Capture the cell that displays the provided text and extract its (x, y) central coordinate. 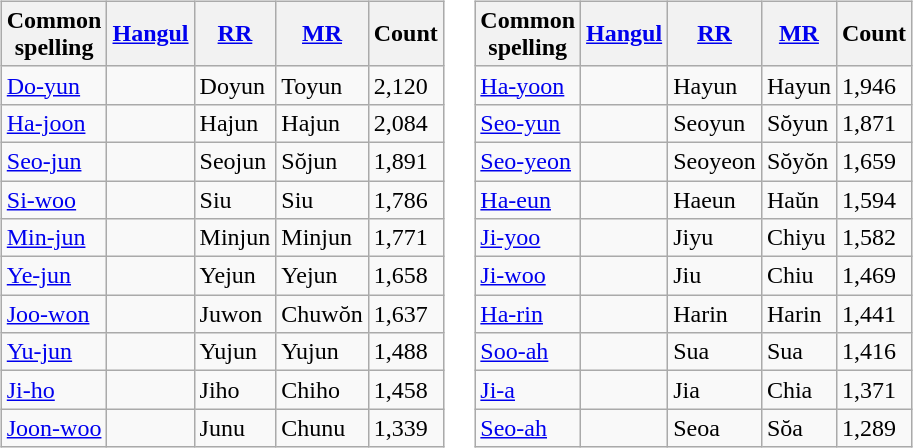
Toyun (322, 85)
1,469 (874, 276)
Joon-woo (54, 428)
Chia (798, 390)
Seoyeon (715, 161)
Seoa (715, 428)
Jiho (235, 390)
Chuwŏn (322, 314)
Chunu (322, 428)
Junu (235, 428)
Doyun (235, 85)
Seo-yun (528, 123)
Seo-ah (528, 428)
1,594 (874, 199)
Chiyu (798, 238)
Seo-yeon (528, 161)
1,441 (874, 314)
1,871 (874, 123)
1,289 (874, 428)
Chiho (322, 390)
1,488 (406, 352)
Yu-jun (54, 352)
Sŏjun (322, 161)
Ha-joon (54, 123)
1,771 (406, 238)
1,416 (874, 352)
1,339 (406, 428)
Jiyu (715, 238)
Sŏa (798, 428)
2,084 (406, 123)
Ji-yoo (528, 238)
Juwon (235, 314)
1,658 (406, 276)
Seojun (235, 161)
1,891 (406, 161)
Haŭn (798, 199)
Chiu (798, 276)
Haeun (715, 199)
1,458 (406, 390)
Ha-eun (528, 199)
Ji-a (528, 390)
Sŏyŏn (798, 161)
Joo-won (54, 314)
1,786 (406, 199)
Ji-ho (54, 390)
Seoyun (715, 123)
Min-jun (54, 238)
Sŏyun (798, 123)
Do-yun (54, 85)
Jiu (715, 276)
1,371 (874, 390)
1,946 (874, 85)
Si-woo (54, 199)
Ha-rin (528, 314)
1,659 (874, 161)
1,582 (874, 238)
Ye-jun (54, 276)
Ha-yoon (528, 85)
Jia (715, 390)
1,637 (406, 314)
Soo-ah (528, 352)
Seo-jun (54, 161)
2,120 (406, 85)
Ji-woo (528, 276)
